Scan for the cell matching the given text and deliver its (X, Y) coordinate at center. 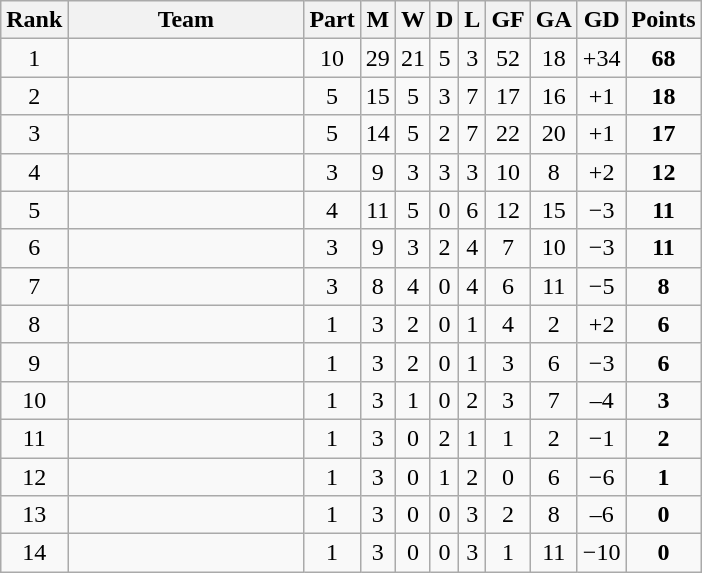
−1 (602, 438)
21 (412, 58)
–6 (602, 515)
GD (602, 20)
GA (554, 20)
Points (664, 20)
Team (186, 20)
16 (554, 96)
68 (664, 58)
GF (508, 20)
−10 (602, 553)
−6 (602, 477)
+34 (602, 58)
–4 (602, 400)
L (472, 20)
29 (378, 58)
13 (34, 515)
52 (508, 58)
20 (554, 134)
D (444, 20)
W (412, 20)
Part (332, 20)
−5 (602, 286)
M (378, 20)
Rank (34, 20)
22 (508, 134)
